For the text-containing cell, return its midpoint in (x, y) coordinate format. 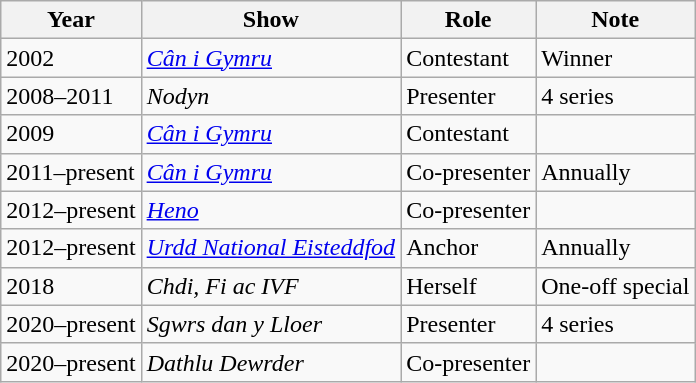
Sgwrs dan y Lloer (271, 324)
Dathlu Dewrder (271, 362)
2008–2011 (71, 96)
Herself (468, 286)
Urdd National Eisteddfod (271, 248)
Winner (616, 58)
Heno (271, 210)
Show (271, 20)
2009 (71, 134)
Note (616, 20)
One-off special (616, 286)
2002 (71, 58)
2011–present (71, 172)
Year (71, 20)
Anchor (468, 248)
Role (468, 20)
2018 (71, 286)
Nodyn (271, 96)
Chdi, Fi ac IVF (271, 286)
